For the text-containing cell, return its midpoint in [x, y] coordinate format. 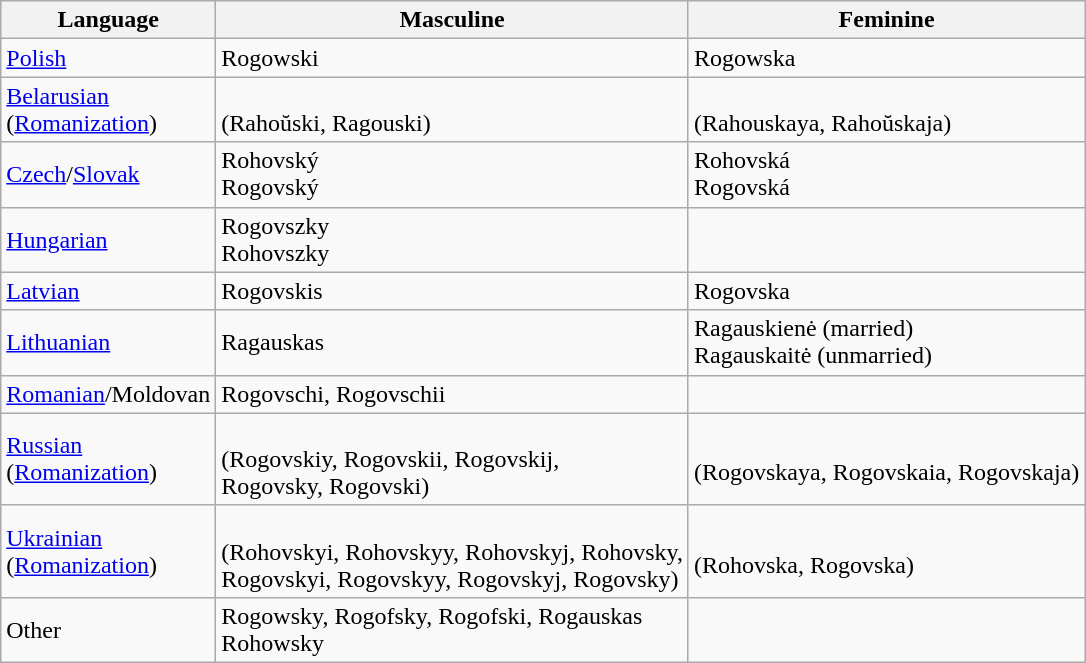
Hungarian [108, 240]
Rogovskis [452, 291]
Other [108, 630]
(Rahouskaya, Rahoŭskaja) [886, 110]
(Rohovska, Rogovska) [886, 551]
Rohovský Rogovský [452, 174]
Rogovszky Rohovszky [452, 240]
Rogovska [886, 291]
Ragauskas [452, 342]
Language [108, 20]
Rogowska [886, 58]
Belarusian (Romanization) [108, 110]
Rogovschi, Rogovschii [452, 394]
Rohovská Rogovská [886, 174]
Lithuanian [108, 342]
Latvian [108, 291]
Rogowski [452, 58]
(Rahoŭski, Ragouski) [452, 110]
Masculine [452, 20]
(Rogovskiy, Rogovskii, Rogovskij, Rogovsky, Rogovski) [452, 459]
(Rohovskyi, Rohovskyy, Rohovskyj, Rohovsky, Rogovskyi, Rogovskyy, Rogovskyj, Rogovsky) [452, 551]
Polish [108, 58]
(Rogovskaya, Rogovskaia, Rogovskaja) [886, 459]
Ragauskienė (married) Ragauskaitė (unmarried) [886, 342]
Romanian/Moldovan [108, 394]
Ukrainian (Romanization) [108, 551]
Rogowsky, Rogofsky, Rogofski, Rogauskas Rohowsky [452, 630]
Feminine [886, 20]
Russian (Romanization) [108, 459]
Czech/Slovak [108, 174]
